Return the [x, y] coordinate for the center point of the cell that contains the specified text.  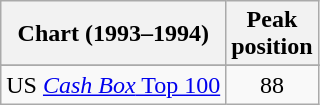
Chart (1993–1994) [114, 34]
88 [272, 85]
Peakposition [272, 34]
US Cash Box Top 100 [114, 85]
